Detect which cell encompasses the target text, then output its [x, y] center coordinate. 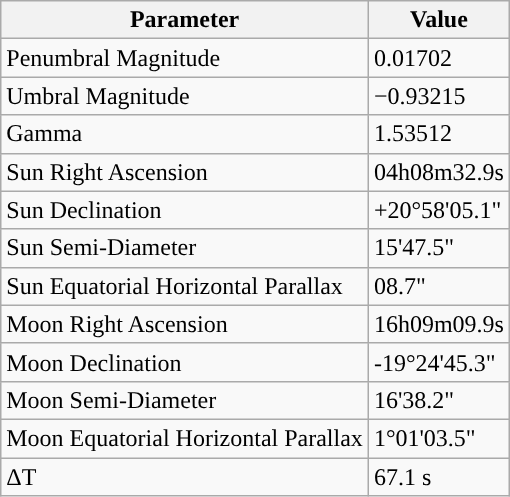
Sun Right Ascension [185, 172]
16h09m09.9s [438, 324]
04h08m32.9s [438, 172]
0.01702 [438, 58]
1°01'03.5" [438, 438]
Moon Right Ascension [185, 324]
Moon Equatorial Horizontal Parallax [185, 438]
Parameter [185, 20]
08.7" [438, 286]
Value [438, 20]
Moon Declination [185, 362]
Sun Equatorial Horizontal Parallax [185, 286]
Sun Declination [185, 210]
Moon Semi-Diameter [185, 400]
1.53512 [438, 134]
15'47.5" [438, 248]
ΔT [185, 477]
Gamma [185, 134]
Penumbral Magnitude [185, 58]
16'38.2" [438, 400]
+20°58'05.1" [438, 210]
-19°24'45.3" [438, 362]
Umbral Magnitude [185, 96]
−0.93215 [438, 96]
67.1 s [438, 477]
Sun Semi-Diameter [185, 248]
